Search for the cell housing the specified text and yield its (X, Y) center coordinate. 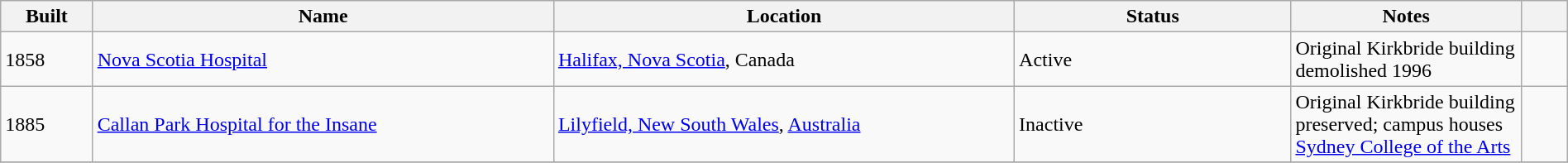
Halifax, Nova Scotia, Canada (784, 60)
Notes (1406, 17)
Inactive (1153, 124)
Active (1153, 60)
Status (1153, 17)
Location (784, 17)
1885 (46, 124)
Original Kirkbride building demolished 1996 (1406, 60)
Built (46, 17)
1858 (46, 60)
Callan Park Hospital for the Insane (323, 124)
Nova Scotia Hospital (323, 60)
Original Kirkbride building preserved; campus houses Sydney College of the Arts (1406, 124)
Lilyfield, New South Wales, Australia (784, 124)
Name (323, 17)
